Provide the [x, y] coordinate of the cell's center where the given text is located.  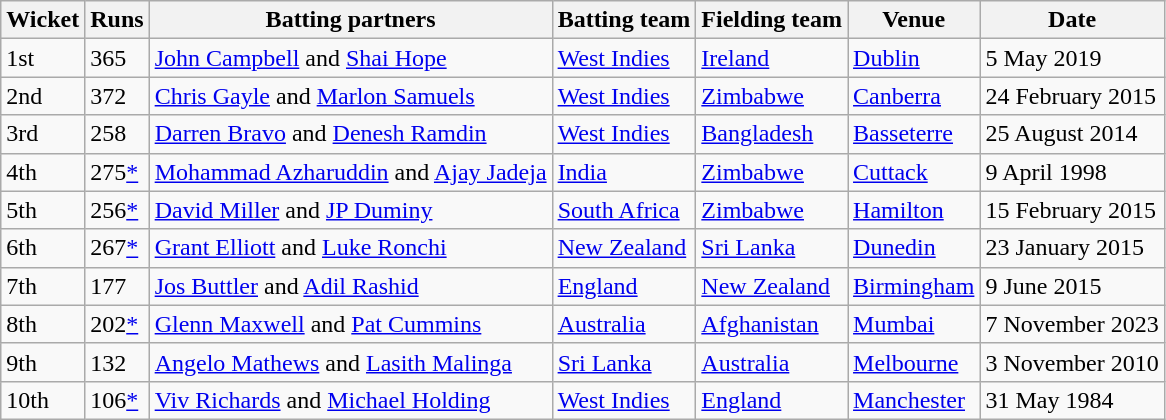
177 [117, 286]
9 April 1998 [1072, 172]
6th [43, 248]
Batting partners [350, 20]
256* [117, 210]
1st [43, 58]
Dublin [914, 58]
Date [1072, 20]
132 [117, 362]
10th [43, 400]
Mohammad Azharuddin and Ajay Jadeja [350, 172]
4th [43, 172]
3 November 2010 [1072, 362]
Jos Buttler and Adil Rashid [350, 286]
Mumbai [914, 324]
5th [43, 210]
Runs [117, 20]
South Africa [624, 210]
267* [117, 248]
Darren Bravo and Denesh Ramdin [350, 134]
23 January 2015 [1072, 248]
Hamilton [914, 210]
Viv Richards and Michael Holding [350, 400]
India [624, 172]
Afghanistan [772, 324]
2nd [43, 96]
Dunedin [914, 248]
Birmingham [914, 286]
24 February 2015 [1072, 96]
9th [43, 362]
Angelo Mathews and Lasith Malinga [350, 362]
Glenn Maxwell and Pat Cummins [350, 324]
372 [117, 96]
275* [117, 172]
Fielding team [772, 20]
Wicket [43, 20]
Melbourne [914, 362]
David Miller and JP Duminy [350, 210]
5 May 2019 [1072, 58]
25 August 2014 [1072, 134]
Canberra [914, 96]
Chris Gayle and Marlon Samuels [350, 96]
9 June 2015 [1072, 286]
Ireland [772, 58]
Batting team [624, 20]
7th [43, 286]
3rd [43, 134]
7 November 2023 [1072, 324]
John Campbell and Shai Hope [350, 58]
106* [117, 400]
15 February 2015 [1072, 210]
Manchester [914, 400]
365 [117, 58]
Cuttack [914, 172]
Basseterre [914, 134]
Grant Elliott and Luke Ronchi [350, 248]
Venue [914, 20]
31 May 1984 [1072, 400]
202* [117, 324]
Bangladesh [772, 134]
8th [43, 324]
258 [117, 134]
